Return the [x, y] coordinate for the center point of the cell that contains the specified text.  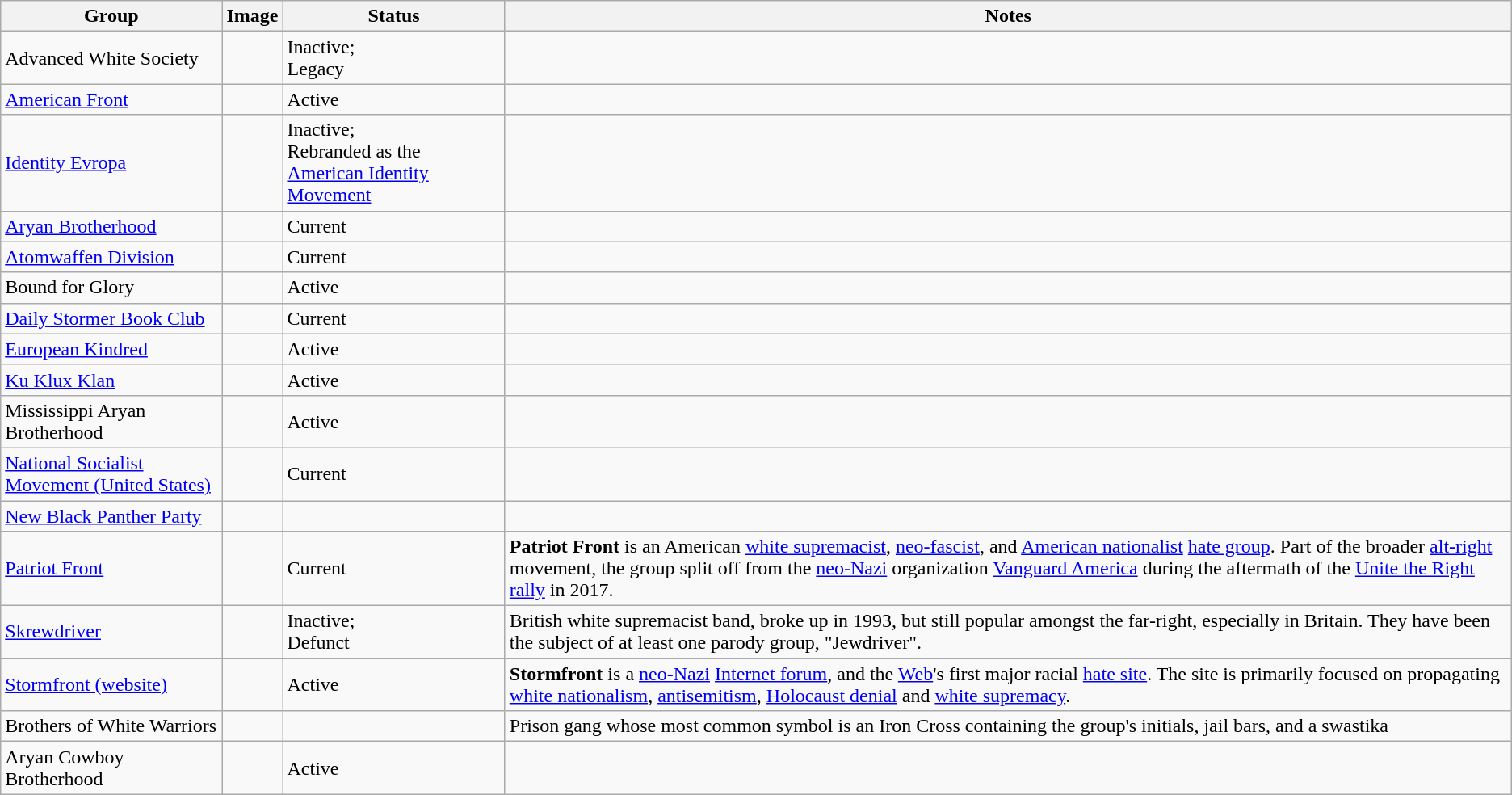
Bound for Glory [111, 288]
Daily Stormer Book Club [111, 318]
European Kindred [111, 349]
Ku Klux Klan [111, 380]
American Front [111, 99]
Notes [1008, 16]
Image [252, 16]
Prison gang whose most common symbol is an Iron Cross containing the group's initials, jail bars, and a swastika [1008, 726]
New Black Panther Party [111, 516]
Brothers of White Warriors [111, 726]
Mississippi Aryan Brotherhood [111, 422]
Group [111, 16]
Inactive;Defunct [394, 632]
Patriot Front [111, 569]
Aryan Brotherhood [111, 226]
Status [394, 16]
Aryan Cowboy Brotherhood [111, 768]
Inactive;Legacy [394, 58]
Atomwaffen Division [111, 257]
Skrewdriver [111, 632]
Stormfront (website) [111, 685]
Identity Evropa [111, 163]
Advanced White Society [111, 58]
National Socialist Movement (United States) [111, 473]
Inactive;Rebranded as the American Identity Movement [394, 163]
